Return the (X, Y) coordinate for the center point of the cell that contains the specified text.  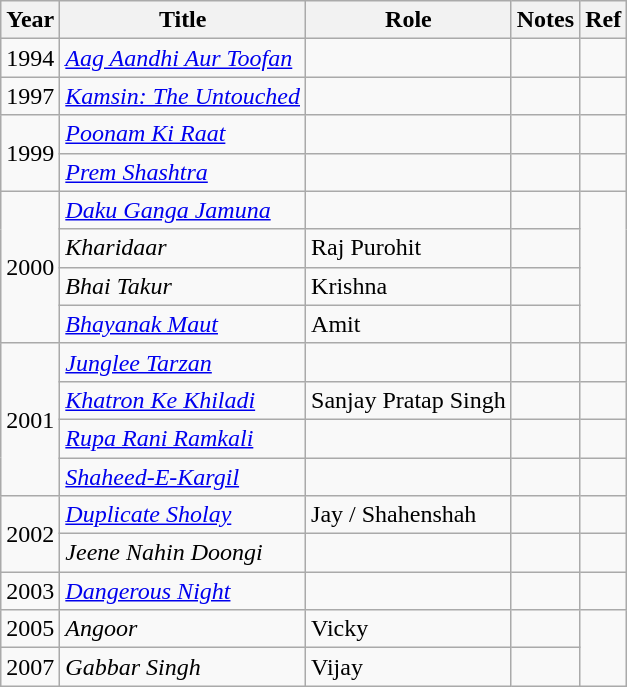
Krishna (409, 286)
Bhayanak Maut (183, 324)
Dangerous Night (183, 591)
Title (183, 20)
Shaheed-E-Kargil (183, 477)
Gabbar Singh (183, 667)
Aag Aandhi Aur Toofan (183, 58)
2001 (30, 419)
Rupa Rani Ramkali (183, 438)
Role (409, 20)
Bhai Takur (183, 286)
Junglee Tarzan (183, 362)
2000 (30, 267)
Jay / Shahenshah (409, 515)
Vicky (409, 629)
Amit (409, 324)
Duplicate Sholay (183, 515)
1999 (30, 153)
Khatron Ke Khiladi (183, 400)
Ref (604, 20)
2003 (30, 591)
Prem Shashtra (183, 172)
Daku Ganga Jamuna (183, 210)
Angoor (183, 629)
Year (30, 20)
2005 (30, 629)
2007 (30, 667)
Sanjay Pratap Singh (409, 400)
Kamsin: The Untouched (183, 96)
2002 (30, 534)
Vijay (409, 667)
Kharidaar (183, 248)
Raj Purohit (409, 248)
1994 (30, 58)
Poonam Ki Raat (183, 134)
Notes (545, 20)
Jeene Nahin Doongi (183, 553)
1997 (30, 96)
